Output the (x, y) coordinate of the center of the cell containing the given text.  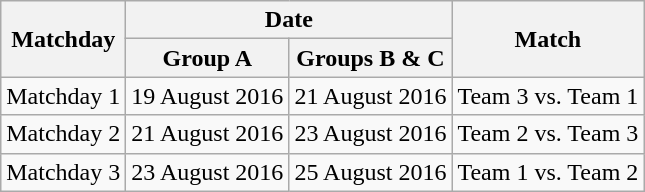
Matchday 3 (64, 172)
Team 3 vs. Team 1 (548, 96)
Match (548, 39)
Matchday 1 (64, 96)
Matchday 2 (64, 134)
Matchday (64, 39)
Date (289, 20)
Groups B & C (370, 58)
19 August 2016 (208, 96)
25 August 2016 (370, 172)
Team 1 vs. Team 2 (548, 172)
Group A (208, 58)
Team 2 vs. Team 3 (548, 134)
